Return the (x, y) coordinate for the center point of the cell that contains the specified text.  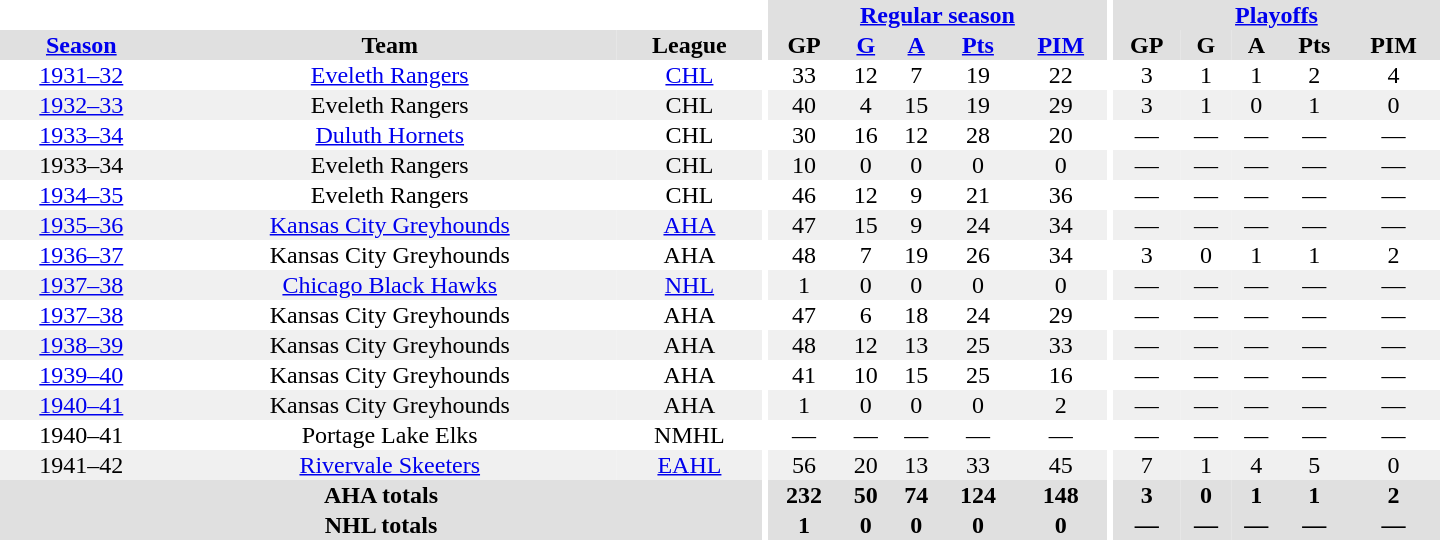
1939–40 (82, 375)
22 (1060, 75)
148 (1060, 495)
NMHL (690, 435)
26 (978, 255)
Chicago Black Hawks (390, 285)
6 (866, 315)
Team (390, 45)
NHL totals (381, 525)
1936–37 (82, 255)
1935–36 (82, 225)
1932–33 (82, 105)
Duluth Hornets (390, 135)
232 (804, 495)
46 (804, 195)
18 (916, 315)
41 (804, 375)
30 (804, 135)
40 (804, 105)
NHL (690, 285)
League (690, 45)
1938–39 (82, 345)
1941–42 (82, 465)
EAHL (690, 465)
Season (82, 45)
74 (916, 495)
21 (978, 195)
1931–32 (82, 75)
Rivervale Skeeters (390, 465)
Portage Lake Elks (390, 435)
28 (978, 135)
56 (804, 465)
50 (866, 495)
36 (1060, 195)
AHA totals (381, 495)
Regular season (938, 15)
45 (1060, 465)
1934–35 (82, 195)
Playoffs (1276, 15)
124 (978, 495)
5 (1314, 465)
